Scan for the cell matching the given text and deliver its (X, Y) coordinate at center. 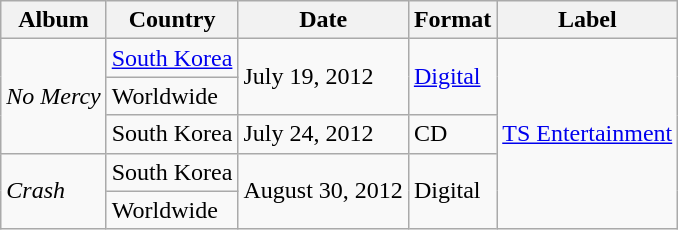
Label (588, 20)
July 19, 2012 (323, 77)
TS Entertainment (588, 134)
CD (452, 134)
Date (323, 20)
July 24, 2012 (323, 134)
August 30, 2012 (323, 191)
Country (172, 20)
Crash (54, 191)
No Mercy (54, 96)
Format (452, 20)
Album (54, 20)
